Scan for the cell matching the given text and deliver its [x, y] coordinate at center. 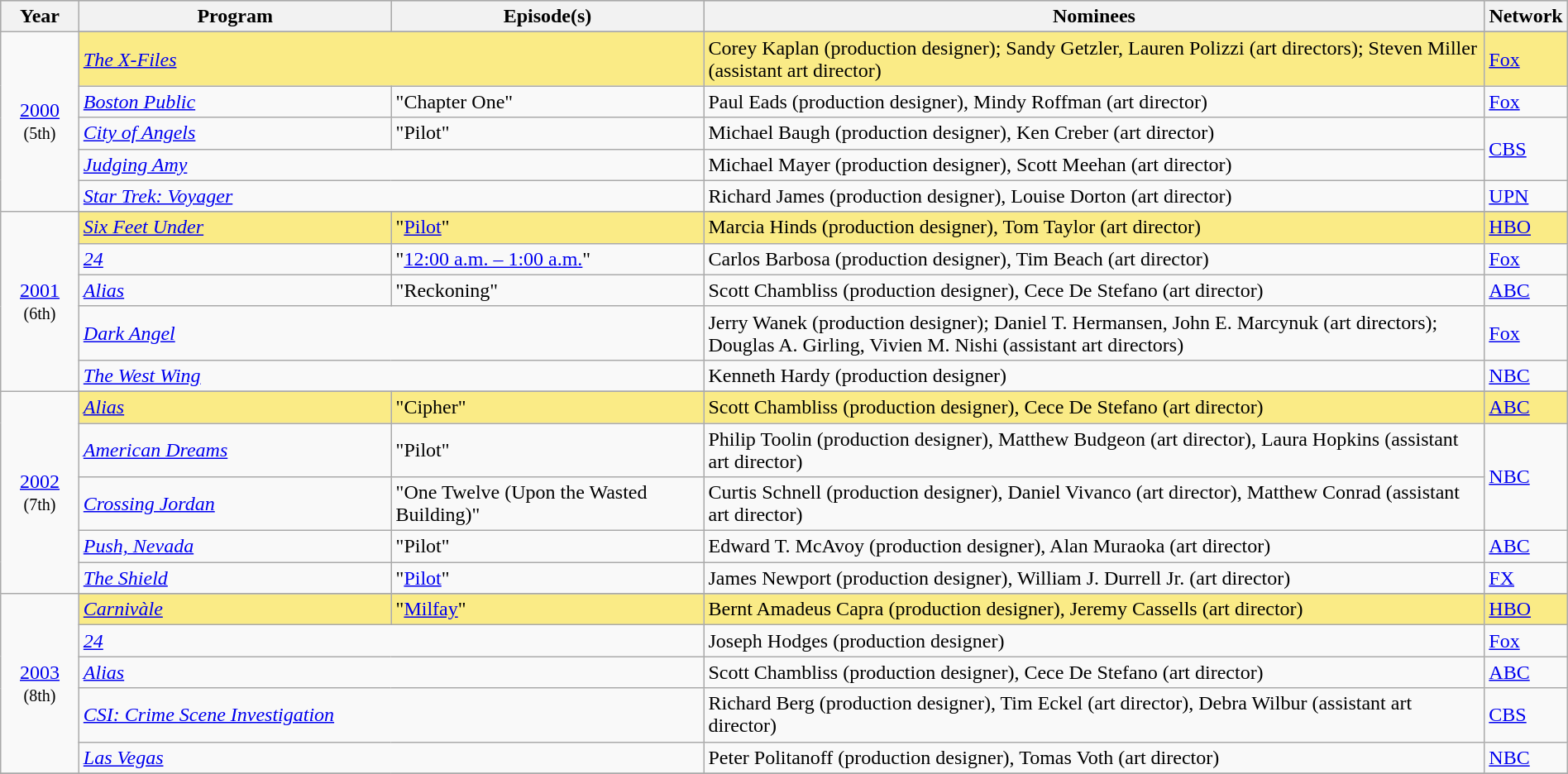
2000(5th) [40, 122]
Carnivàle [235, 609]
UPN [1526, 196]
"One Twelve (Upon the Wasted Building)" [547, 504]
The West Wing [391, 375]
Nominees [1094, 17]
2001(6th) [40, 301]
Marcia Hinds (production designer), Tom Taylor (art director) [1094, 227]
Curtis Schnell (production designer), Daniel Vivanco (art director), Matthew Conrad (assistant art director) [1094, 504]
Philip Toolin (production designer), Matthew Budgeon (art director), Laura Hopkins (assistant art director) [1094, 450]
Network [1526, 17]
Richard James (production designer), Louise Dorton (art director) [1094, 196]
CSI: Crime Scene Investigation [391, 714]
Paul Eads (production designer), Mindy Roffman (art director) [1094, 102]
2002(7th) [40, 492]
James Newport (production designer), William J. Durrell Jr. (art director) [1094, 578]
Push, Nevada [235, 547]
2003(8th) [40, 683]
"Reckoning" [547, 290]
Michael Baugh (production designer), Ken Creber (art director) [1094, 133]
The X-Files [391, 60]
FX [1526, 578]
"12:00 a.m. – 1:00 a.m." [547, 259]
Michael Mayer (production designer), Scott Meehan (art director) [1094, 165]
The Shield [235, 578]
Boston Public [235, 102]
Year [40, 17]
Kenneth Hardy (production designer) [1094, 375]
Judging Amy [391, 165]
American Dreams [235, 450]
"Cipher" [547, 407]
Peter Politanoff (production designer), Tomas Voth (art director) [1094, 757]
"Chapter One" [547, 102]
City of Angels [235, 133]
Crossing Jordan [235, 504]
Dark Angel [391, 332]
"Milfay" [547, 609]
Bernt Amadeus Capra (production designer), Jeremy Cassells (art director) [1094, 609]
Corey Kaplan (production designer); Sandy Getzler, Lauren Polizzi (art directors); Steven Miller (assistant art director) [1094, 60]
Program [235, 17]
Joseph Hodges (production designer) [1094, 641]
Star Trek: Voyager [391, 196]
Episode(s) [547, 17]
Edward T. McAvoy (production designer), Alan Muraoka (art director) [1094, 547]
Six Feet Under [235, 227]
Richard Berg (production designer), Tim Eckel (art director), Debra Wilbur (assistant art director) [1094, 714]
Carlos Barbosa (production designer), Tim Beach (art director) [1094, 259]
Las Vegas [391, 757]
